Pinpoint the cell where the given text exists, returning its [x, y] midpoint coordinate. 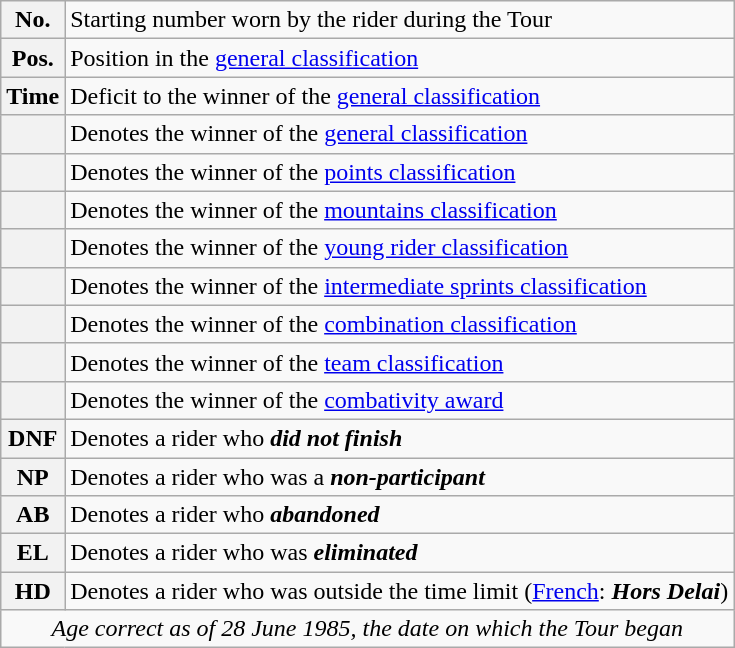
Age correct as of 28 June 1985, the date on which the Tour began [368, 629]
Denotes the winner of the young rider classification [400, 248]
Denotes the winner of the points classification [400, 172]
DNF [33, 438]
No. [33, 20]
Denotes the winner of the general classification [400, 134]
Denotes a rider who was outside the time limit (French: Hors Delai) [400, 591]
Denotes the winner of the intermediate sprints classification [400, 286]
Denotes a rider who did not finish [400, 438]
Position in the general classification [400, 58]
HD [33, 591]
Starting number worn by the rider during the Tour [400, 20]
Denotes the winner of the combination classification [400, 324]
EL [33, 553]
Pos. [33, 58]
Denotes a rider who was a non-participant [400, 477]
Time [33, 96]
Deficit to the winner of the general classification [400, 96]
Denotes the winner of the team classification [400, 362]
Denotes a rider who abandoned [400, 515]
NP [33, 477]
Denotes a rider who was eliminated [400, 553]
Denotes the winner of the combativity award [400, 400]
AB [33, 515]
Denotes the winner of the mountains classification [400, 210]
